Find where the given text appears and provide that cell's center as (x, y) coordinate. 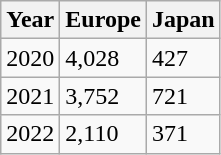
427 (183, 58)
4,028 (104, 58)
Japan (183, 20)
Year (30, 20)
2021 (30, 96)
Europe (104, 20)
2022 (30, 134)
2,110 (104, 134)
3,752 (104, 96)
721 (183, 96)
2020 (30, 58)
371 (183, 134)
